Pinpoint the cell where the given text exists, returning its (X, Y) midpoint coordinate. 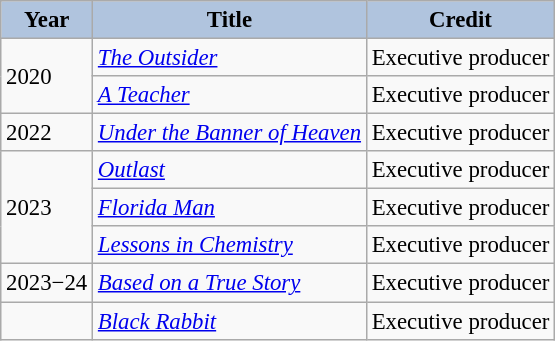
Based on a True Story (230, 283)
2020 (47, 76)
Florida Man (230, 208)
The Outsider (230, 58)
Title (230, 20)
Credit (460, 20)
Year (47, 20)
Under the Banner of Heaven (230, 133)
2023−24 (47, 283)
A Teacher (230, 95)
2022 (47, 133)
Outlast (230, 170)
Lessons in Chemistry (230, 245)
2023 (47, 208)
Black Rabbit (230, 321)
